For the text-containing cell, return its midpoint in [X, Y] coordinate format. 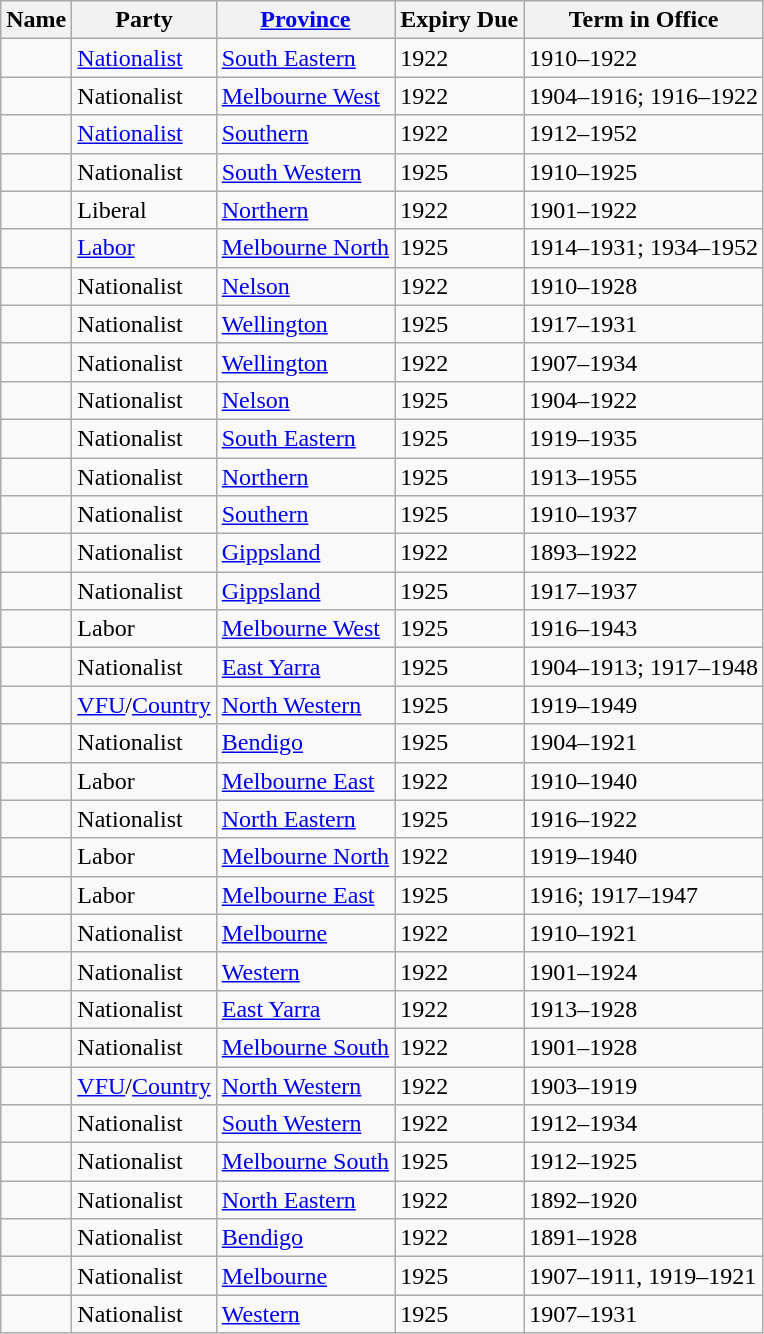
Term in Office [644, 20]
1901–1924 [644, 971]
1907–1934 [644, 362]
1914–1931; 1934–1952 [644, 248]
1904–1922 [644, 400]
1910–1921 [644, 933]
1910–1925 [644, 172]
1912–1934 [644, 1124]
1916–1943 [644, 629]
1904–1921 [644, 743]
Party [144, 20]
1903–1919 [644, 1085]
1904–1913; 1917–1948 [644, 667]
1919–1935 [644, 438]
1913–1955 [644, 477]
Expiry Due [460, 20]
Province [305, 20]
1910–1922 [644, 58]
1907–1931 [644, 1314]
1912–1925 [644, 1162]
Liberal [144, 210]
1917–1931 [644, 324]
1916; 1917–1947 [644, 895]
1901–1922 [644, 210]
1910–1937 [644, 515]
Name [36, 20]
1912–1952 [644, 134]
1910–1928 [644, 286]
1901–1928 [644, 1047]
1907–1911, 1919–1921 [644, 1276]
1919–1940 [644, 857]
1917–1937 [644, 591]
1904–1916; 1916–1922 [644, 96]
1919–1949 [644, 705]
1892–1920 [644, 1200]
1891–1928 [644, 1238]
1893–1922 [644, 553]
1910–1940 [644, 781]
1916–1922 [644, 819]
1913–1928 [644, 1009]
